Determine the [X, Y] coordinate at the center of the cell enclosing the given text.  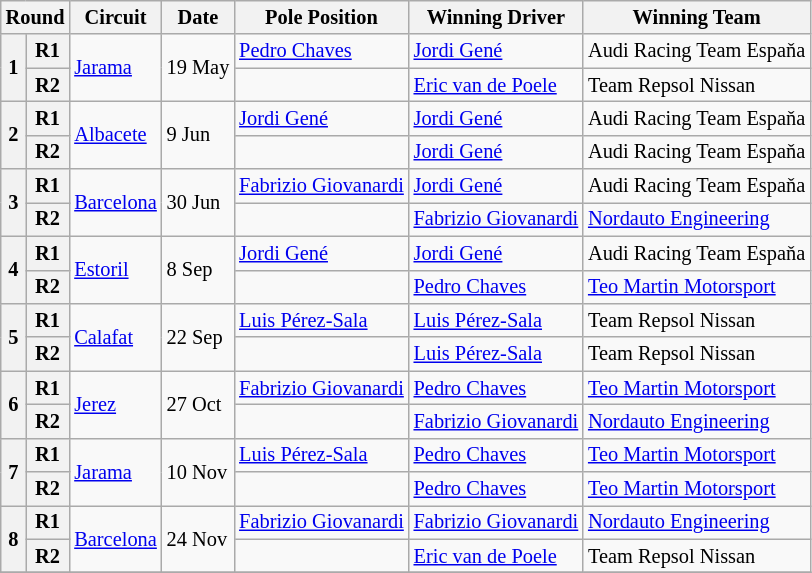
Calafat [115, 336]
Circuit [115, 17]
3 [14, 202]
Albacete [115, 134]
Winning Team [696, 17]
Date [198, 17]
19 May [198, 68]
22 Sep [198, 336]
30 Jun [198, 202]
6 [14, 404]
5 [14, 336]
8 [14, 538]
4 [14, 270]
Pole Position [321, 17]
24 Nov [198, 538]
8 Sep [198, 270]
2 [14, 134]
Winning Driver [496, 17]
1 [14, 68]
Jerez [115, 404]
Round [36, 17]
27 Oct [198, 404]
Estoril [115, 270]
10 Nov [198, 472]
9 Jun [198, 134]
7 [14, 472]
